For the text-containing cell, return its midpoint in [X, Y] coordinate format. 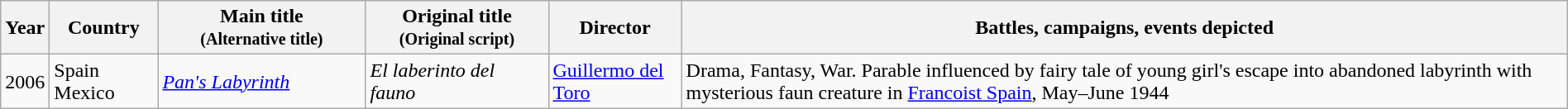
2006 [25, 81]
Director [615, 28]
Year [25, 28]
Guillermo del Toro [615, 81]
Main title(Alternative title) [261, 28]
Battles, campaigns, events depicted [1125, 28]
Country [104, 28]
SpainMexico [104, 81]
El laberinto del fauno [457, 81]
Original title(Original script) [457, 28]
Pan's Labyrinth [261, 81]
